From the cell containing the given text, extract its center point as (x, y) coordinate. 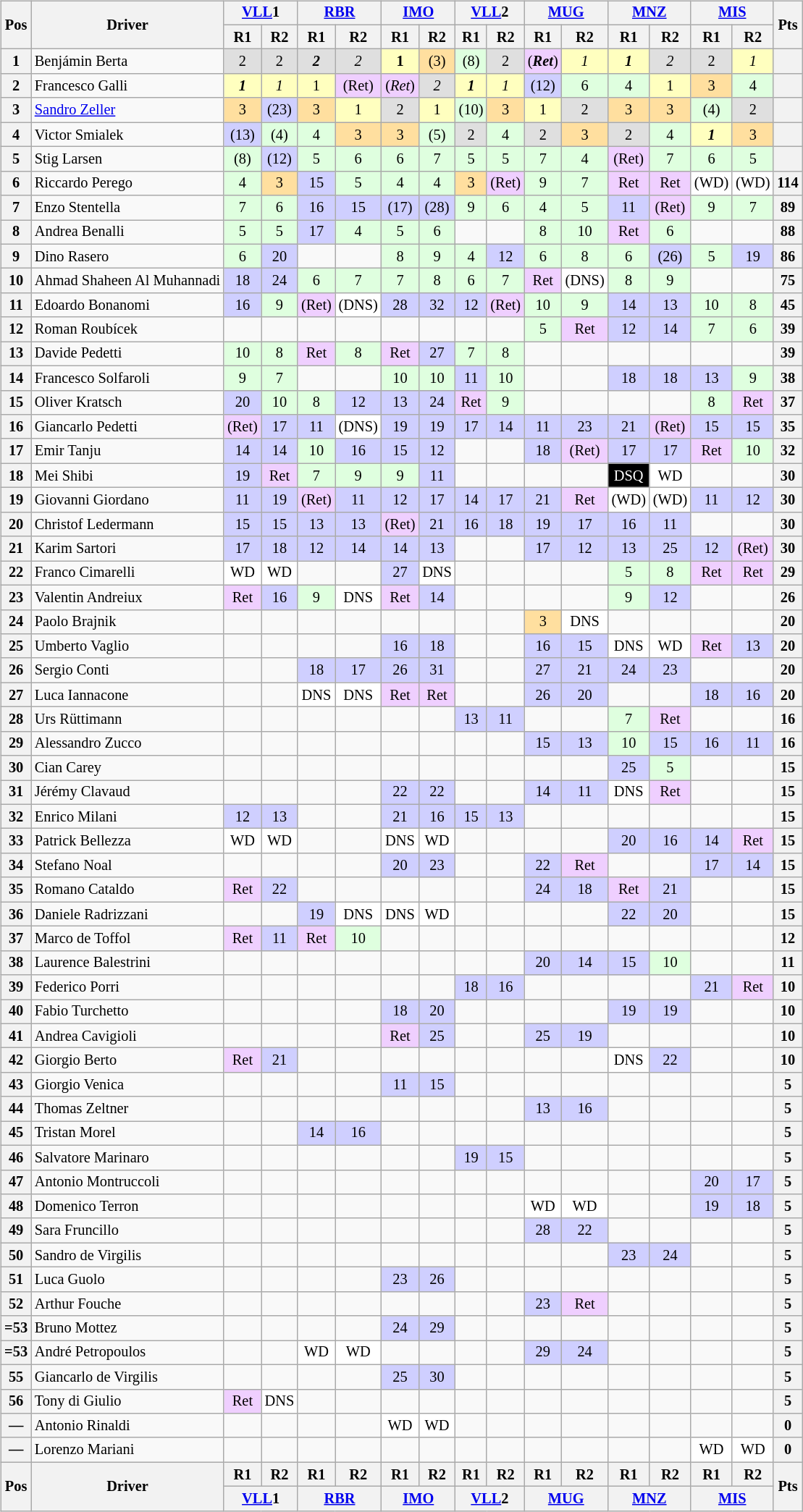
Bruno Mottez (127, 1328)
Enrico Milani (127, 816)
Dino Rasero (127, 256)
(28) (437, 208)
Mei Shibi (127, 476)
Antonio Rinaldi (127, 1426)
Roman Roubícek (127, 329)
(5) (437, 135)
Luca Guolo (127, 1280)
Sergio Conti (127, 670)
56 (16, 1401)
Francesco Solfaroli (127, 378)
Alessandro Zucco (127, 743)
Arthur Fouche (127, 1304)
Giancarlo Pedetti (127, 427)
Franco Cimarelli (127, 573)
Emir Tanju (127, 451)
75 (788, 281)
50 (16, 1255)
(10) (471, 110)
Umberto Vaglio (127, 646)
Lorenzo Mariani (127, 1450)
Christof Ledermann (127, 524)
Francesco Galli (127, 86)
Andrea Cavigioli (127, 1036)
Riccardo Perego (127, 183)
Karim Sartori (127, 549)
Sandro Zeller (127, 110)
André Petropoulos (127, 1353)
Giancarlo de Virgilis (127, 1377)
Sara Fruncillo (127, 1230)
89 (788, 208)
(13) (243, 135)
43 (16, 1085)
88 (788, 232)
Urs Rüttimann (127, 719)
Federico Porri (127, 987)
52 (16, 1304)
33 (16, 841)
(3) (437, 62)
55 (16, 1377)
Antonio Montruccoli (127, 1182)
Fabio Turchetto (127, 1012)
44 (16, 1109)
48 (16, 1207)
Valentin Andreiux (127, 597)
Giorgio Berto (127, 1060)
Cian Carey (127, 768)
Benjámin Berta (127, 62)
Thomas Zeltner (127, 1109)
DSQ (628, 476)
Andrea Benalli (127, 232)
Oliver Kratsch (127, 402)
Tristan Morel (127, 1133)
Victor Smialek (127, 135)
34 (16, 866)
86 (788, 256)
Romano Cataldo (127, 890)
Sandro de Virgilis (127, 1255)
(26) (670, 256)
Enzo Stentella (127, 208)
114 (788, 183)
Tony di Giulio (127, 1401)
47 (16, 1182)
Domenico Terron (127, 1207)
42 (16, 1060)
Davide Pedetti (127, 354)
Jérémy Clavaud (127, 793)
36 (16, 914)
Patrick Bellezza (127, 841)
Stig Larsen (127, 159)
Paolo Brajnik (127, 622)
Ahmad Shaheen Al Muhannadi (127, 281)
Laurence Balestrini (127, 963)
Giorgio Venica (127, 1085)
(23) (279, 110)
Stefano Noal (127, 866)
46 (16, 1157)
Salvatore Marinaro (127, 1157)
51 (16, 1280)
Edoardo Bonanomi (127, 305)
Marco de Toffol (127, 939)
(17) (400, 208)
Daniele Radrizzani (127, 914)
Luca Iannacone (127, 695)
49 (16, 1230)
40 (16, 1012)
Giovanni Giordano (127, 500)
41 (16, 1036)
